Identify which cell holds the provided text, then report its (x, y) central coordinate. 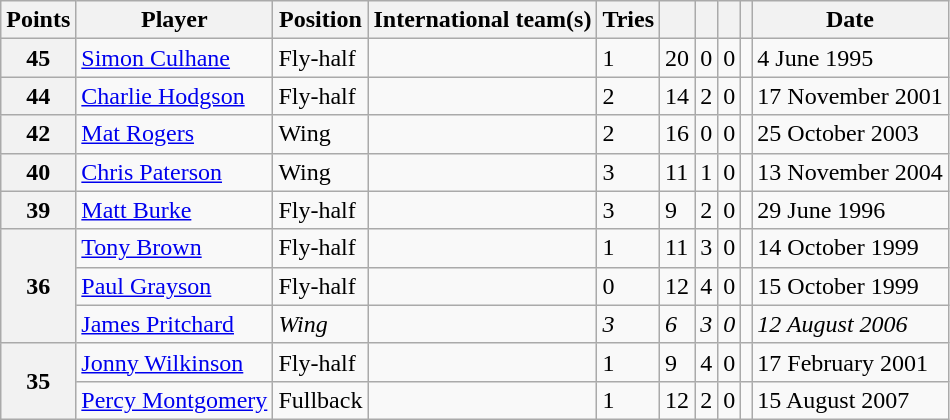
Tries (628, 20)
Tony Brown (174, 248)
Percy Montgomery (174, 400)
14 (678, 96)
25 October 2003 (850, 134)
Fullback (320, 400)
Matt Burke (174, 210)
12 August 2006 (850, 324)
29 June 1996 (850, 210)
42 (38, 134)
Chris Paterson (174, 172)
Paul Grayson (174, 286)
13 November 2004 (850, 172)
6 (678, 324)
45 (38, 58)
Charlie Hodgson (174, 96)
17 February 2001 (850, 362)
40 (38, 172)
James Pritchard (174, 324)
39 (38, 210)
36 (38, 286)
Date (850, 20)
17 November 2001 (850, 96)
35 (38, 381)
Simon Culhane (174, 58)
14 October 1999 (850, 248)
4 June 1995 (850, 58)
Mat Rogers (174, 134)
Jonny Wilkinson (174, 362)
International team(s) (482, 20)
15 August 2007 (850, 400)
20 (678, 58)
44 (38, 96)
Points (38, 20)
15 October 1999 (850, 286)
Position (320, 20)
16 (678, 134)
Player (174, 20)
